Determine the [X, Y] coordinate at the center of the cell enclosing the given text.  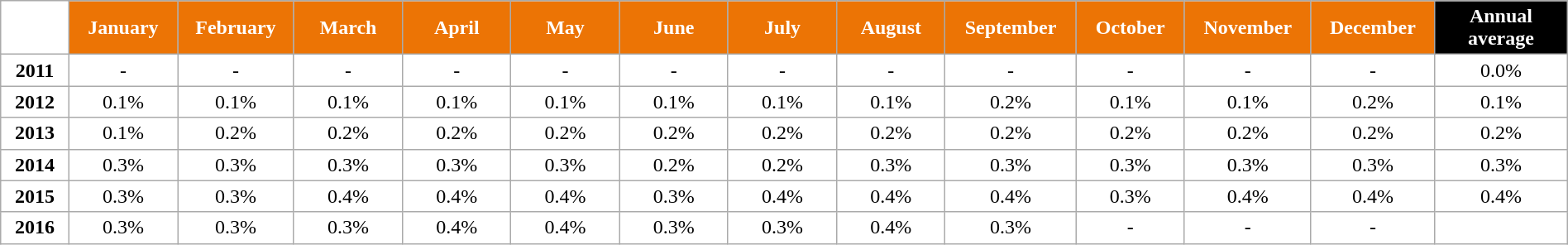
2013 [35, 133]
June [673, 28]
2016 [35, 228]
February [237, 28]
October [1130, 28]
2011 [35, 70]
May [566, 28]
December [1373, 28]
September [1011, 28]
2012 [35, 102]
August [892, 28]
Annual average [1502, 28]
March [347, 28]
July [782, 28]
0.0% [1502, 70]
2015 [35, 196]
January [122, 28]
April [457, 28]
November [1247, 28]
2014 [35, 165]
